Output the (X, Y) coordinate of the center of the cell containing the given text.  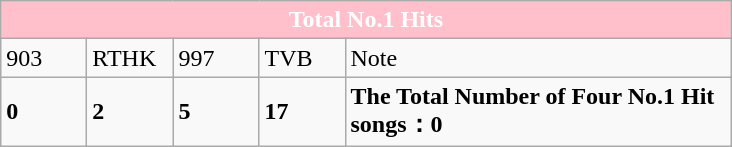
TVB (302, 58)
Note (538, 58)
17 (302, 112)
5 (216, 112)
997 (216, 58)
903 (44, 58)
2 (130, 112)
The Total Number of Four No.1 Hit songs：0 (538, 112)
0 (44, 112)
Total No.1 Hits (366, 20)
RTHK (130, 58)
